Output the (X, Y) coordinate of the center of the cell containing the given text.  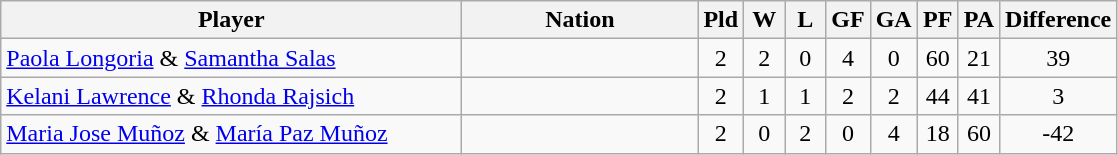
Nation (580, 20)
3 (1058, 96)
18 (938, 134)
Kelani Lawrence & Rhonda Rajsich (232, 96)
GF (848, 20)
GA (894, 20)
Pld (721, 20)
-42 (1058, 134)
Player (232, 20)
Difference (1058, 20)
21 (978, 58)
L (806, 20)
PA (978, 20)
W (764, 20)
Paola Longoria & Samantha Salas (232, 58)
39 (1058, 58)
Maria Jose Muñoz & María Paz Muñoz (232, 134)
41 (978, 96)
PF (938, 20)
44 (938, 96)
